Pinpoint the cell where the given text exists, returning its (X, Y) midpoint coordinate. 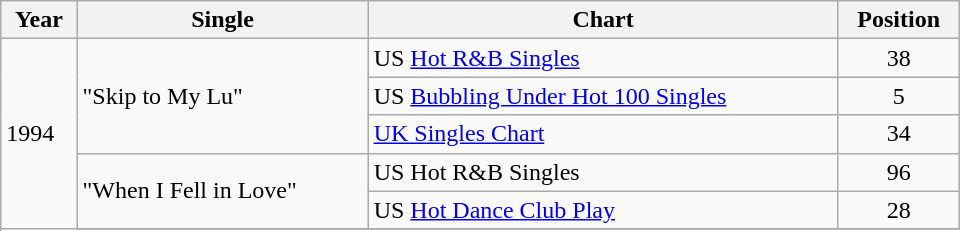
"Skip to My Lu" (222, 96)
96 (898, 172)
5 (898, 96)
UK Singles Chart (603, 134)
US Bubbling Under Hot 100 Singles (603, 96)
"When I Fell in Love" (222, 191)
Chart (603, 20)
1994 (39, 134)
28 (898, 210)
Position (898, 20)
US Hot Dance Club Play (603, 210)
38 (898, 58)
34 (898, 134)
Year (39, 20)
Single (222, 20)
